Pinpoint the cell where the given text exists, returning its (X, Y) midpoint coordinate. 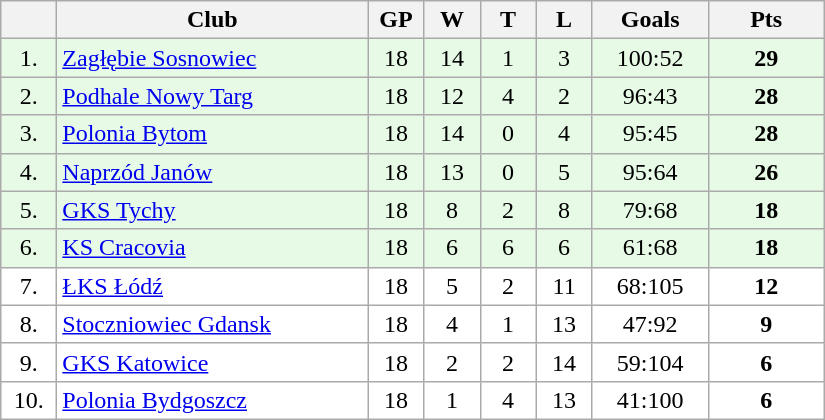
3. (29, 134)
W (452, 20)
10. (29, 400)
T (508, 20)
96:43 (650, 96)
GP (396, 20)
68:105 (650, 286)
4. (29, 172)
11 (564, 286)
Goals (650, 20)
GKS Katowice (212, 362)
ŁKS Łódź (212, 286)
59:104 (650, 362)
79:68 (650, 210)
GKS Tychy (212, 210)
Polonia Bytom (212, 134)
61:68 (650, 248)
Pts (766, 20)
Naprzód Janów (212, 172)
41:100 (650, 400)
1. (29, 58)
6. (29, 248)
Polonia Bydgoszcz (212, 400)
9. (29, 362)
47:92 (650, 324)
Club (212, 20)
Zagłębie Sosnowiec (212, 58)
26 (766, 172)
5. (29, 210)
95:64 (650, 172)
L (564, 20)
Podhale Nowy Targ (212, 96)
7. (29, 286)
9 (766, 324)
95:45 (650, 134)
Stoczniowiec Gdansk (212, 324)
3 (564, 58)
29 (766, 58)
100:52 (650, 58)
KS Cracovia (212, 248)
2. (29, 96)
8. (29, 324)
